Identify which cell holds the provided text, then report its [x, y] central coordinate. 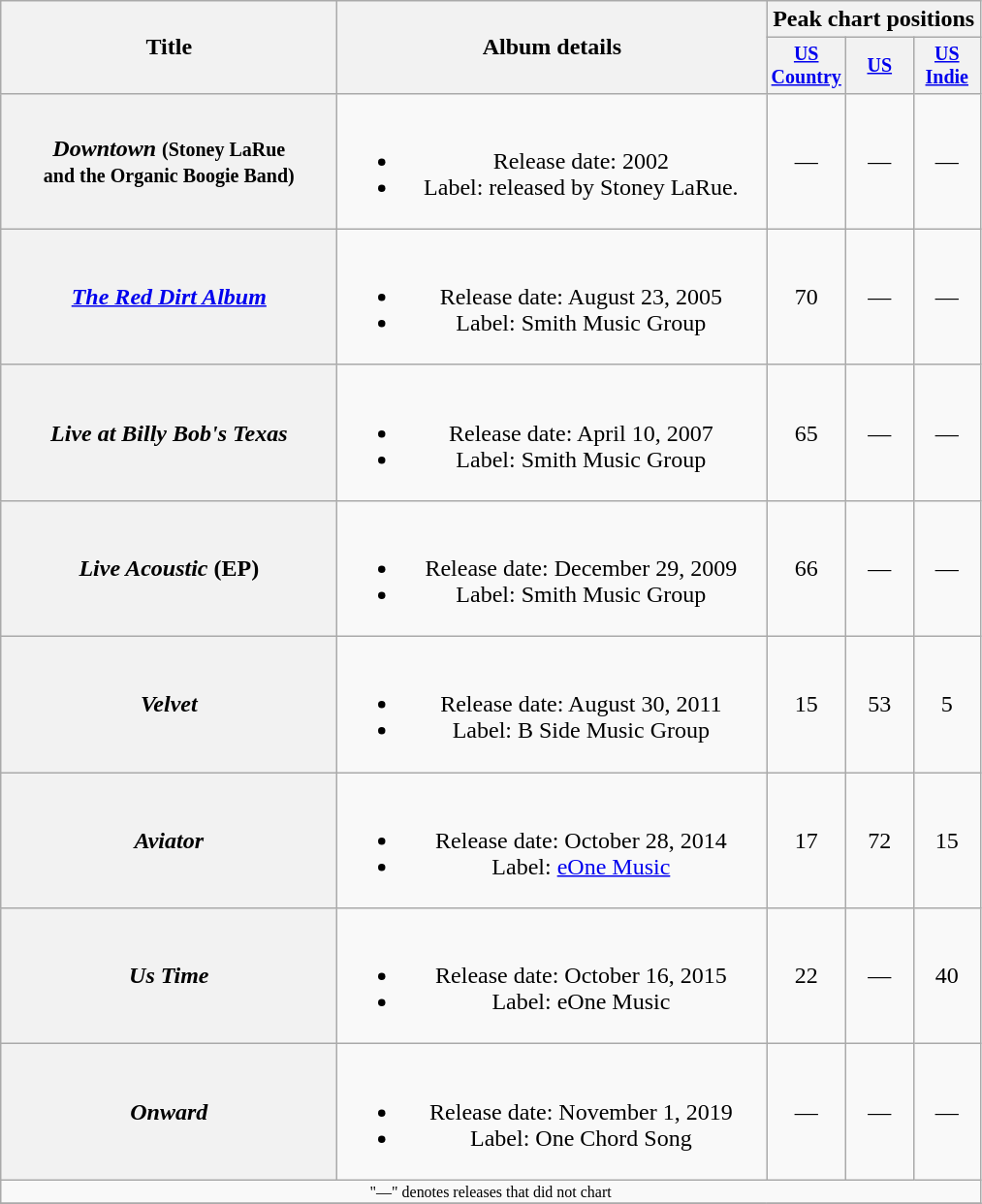
Release date: April 10, 2007Label: Smith Music Group [553, 432]
The Red Dirt Album [169, 297]
Aviator [169, 840]
72 [880, 840]
Live at Billy Bob's Texas [169, 432]
Downtown (Stoney LaRueand the Organic Boogie Band) [169, 161]
Velvet [169, 705]
Onward [169, 1112]
70 [807, 297]
40 [946, 976]
US Country [807, 66]
USIndie [946, 66]
Release date: August 30, 2011Label: B Side Music Group [553, 705]
Release date: August 23, 2005Label: Smith Music Group [553, 297]
Album details [553, 48]
Release date: October 16, 2015Label: eOne Music [553, 976]
Us Time [169, 976]
53 [880, 705]
Live Acoustic (EP) [169, 568]
66 [807, 568]
Release date: October 28, 2014Label: eOne Music [553, 840]
Release date: 2002Label: released by Stoney LaRue. [553, 161]
Peak chart positions [874, 19]
Release date: December 29, 2009Label: Smith Music Group [553, 568]
Title [169, 48]
65 [807, 432]
Release date: November 1, 2019Label: One Chord Song [553, 1112]
17 [807, 840]
5 [946, 705]
22 [807, 976]
"—" denotes releases that did not chart [491, 1191]
US [880, 66]
